For the text-containing cell, return its midpoint in (X, Y) coordinate format. 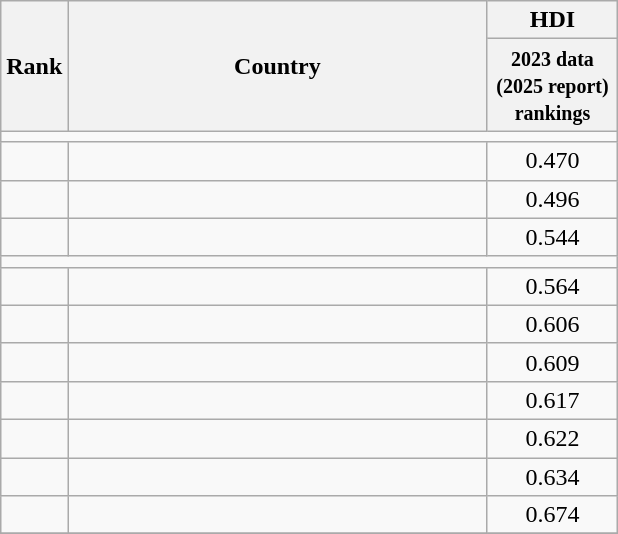
Country (278, 66)
0.496 (552, 199)
0.622 (552, 438)
0.544 (552, 237)
HDI (552, 20)
2023 data (2025 report) rankings (552, 85)
0.674 (552, 515)
0.609 (552, 362)
Rank (34, 66)
0.470 (552, 161)
0.564 (552, 286)
0.634 (552, 477)
0.606 (552, 324)
0.617 (552, 400)
